Capture the cell that displays the provided text and extract its (x, y) central coordinate. 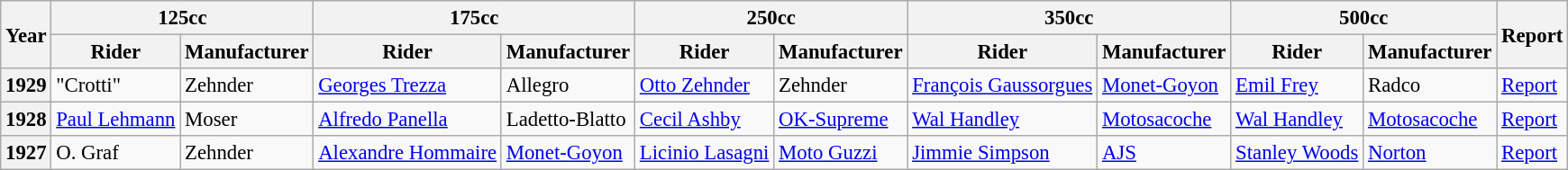
Stanley Woods (1298, 153)
Allegro (568, 85)
O. Graf (115, 153)
1927 (26, 153)
175cc (474, 18)
"Crotti" (115, 85)
Emil Frey (1298, 85)
125cc (182, 18)
Alexandre Hommaire (407, 153)
Otto Zehnder (705, 85)
Norton (1430, 153)
Moto Guzzi (841, 153)
Moser (247, 120)
Radco (1430, 85)
Paul Lehmann (115, 120)
250cc (771, 18)
350cc (1069, 18)
500cc (1364, 18)
Jimmie Simpson (1002, 153)
1929 (26, 85)
Alfredo Panella (407, 120)
AJS (1164, 153)
OK-Supreme (841, 120)
Licinio Lasagni (705, 153)
Ladetto-Blatto (568, 120)
1928 (26, 120)
Year (26, 34)
Cecil Ashby (705, 120)
François Gaussorgues (1002, 85)
Georges Trezza (407, 85)
